Capture the cell that displays the provided text and extract its (X, Y) central coordinate. 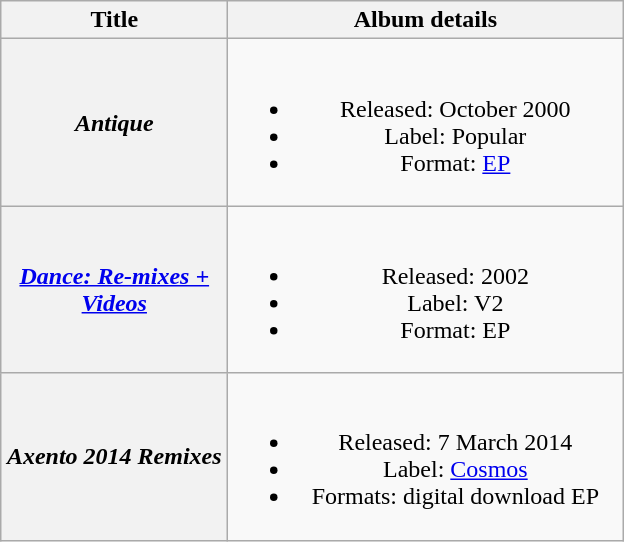
Axento 2014 Remixes (114, 456)
Title (114, 20)
Released: October 2000Label: PopularFormat: EP (426, 122)
Dance: Re-mixes + Videos (114, 290)
Released: 7 March 2014Label: CosmosFormats: digital download EP (426, 456)
Album details (426, 20)
Antique (114, 122)
Released: 2002Label: V2Format: EP (426, 290)
